Return the (X, Y) coordinate for the center point of the cell that contains the specified text.  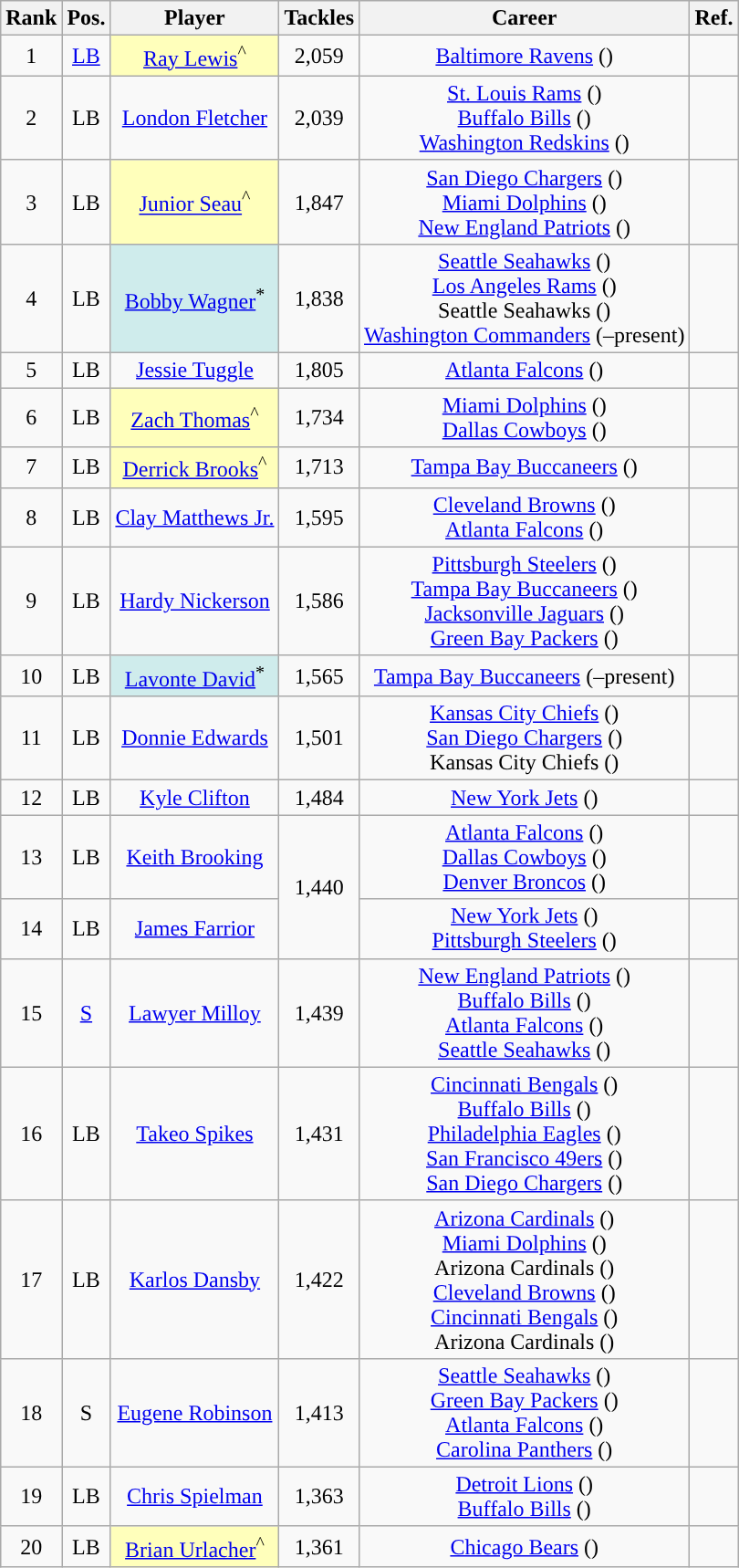
Tackles (319, 18)
Eugene Robinson (195, 1413)
20 (31, 1546)
1,484 (319, 798)
5 (31, 371)
Derrick Brooks^ (195, 467)
18 (31, 1413)
Pos. (86, 18)
Clay Matthews Jr. (195, 517)
1,439 (319, 1013)
Zach Thomas^ (195, 418)
1,413 (319, 1413)
2,059 (319, 57)
4 (31, 298)
Rank (31, 18)
15 (31, 1013)
19 (31, 1497)
1 (31, 57)
Tampa Bay Buccaneers () (525, 467)
1,847 (319, 202)
3 (31, 202)
Pittsburgh Steelers () Tampa Bay Buccaneers () Jacksonville Jaguars () Green Bay Packers () (525, 601)
Arizona Cardinals () Miami Dolphins () Arizona Cardinals () Cleveland Browns () Cincinnati Bengals () Arizona Cardinals () (525, 1280)
1,501 (319, 738)
Donnie Edwards (195, 738)
10 (31, 675)
Junior Seau^ (195, 202)
Cleveland Browns () Atlanta Falcons () (525, 517)
1,586 (319, 601)
9 (31, 601)
1,734 (319, 418)
8 (31, 517)
Atlanta Falcons () Dallas Cowboys () Denver Broncos () (525, 857)
1,431 (319, 1134)
1,422 (319, 1280)
Chicago Bears () (525, 1546)
2,039 (319, 118)
Kansas City Chiefs () San Diego Chargers () Kansas City Chiefs () (525, 738)
New York Jets () (525, 798)
London Fletcher (195, 118)
Hardy Nickerson (195, 601)
Karlos Dansby (195, 1280)
Seattle Seahawks () Green Bay Packers () Atlanta Falcons () Carolina Panthers () (525, 1413)
Bobby Wagner* (195, 298)
Lawyer Milloy (195, 1013)
Kyle Clifton (195, 798)
St. Louis Rams () Buffalo Bills () Washington Redskins () (525, 118)
Career (525, 18)
1,361 (319, 1546)
1,805 (319, 371)
13 (31, 857)
16 (31, 1134)
Player (195, 18)
1,440 (319, 887)
Brian Urlacher^ (195, 1546)
Ray Lewis^ (195, 57)
Ref. (713, 18)
Chris Spielman (195, 1497)
Takeo Spikes (195, 1134)
12 (31, 798)
6 (31, 418)
Baltimore Ravens () (525, 57)
Miami Dolphins () Dallas Cowboys () (525, 418)
1,713 (319, 467)
Detroit Lions () Buffalo Bills () (525, 1497)
1,363 (319, 1497)
1,565 (319, 675)
James Farrior (195, 929)
14 (31, 929)
New York Jets () Pittsburgh Steelers () (525, 929)
1,595 (319, 517)
Jessie Tuggle (195, 371)
2 (31, 118)
17 (31, 1280)
Cincinnati Bengals () Buffalo Bills () Philadelphia Eagles () San Francisco 49ers () San Diego Chargers () (525, 1134)
Seattle Seahawks () Los Angeles Rams () Seattle Seahawks () Washington Commanders (–present) (525, 298)
1,838 (319, 298)
New England Patriots () Buffalo Bills () Atlanta Falcons () Seattle Seahawks () (525, 1013)
Keith Brooking (195, 857)
11 (31, 738)
7 (31, 467)
Tampa Bay Buccaneers (–present) (525, 675)
Atlanta Falcons () (525, 371)
Lavonte David* (195, 675)
San Diego Chargers () Miami Dolphins () New England Patriots () (525, 202)
